Scan for the cell matching the given text and deliver its (X, Y) coordinate at center. 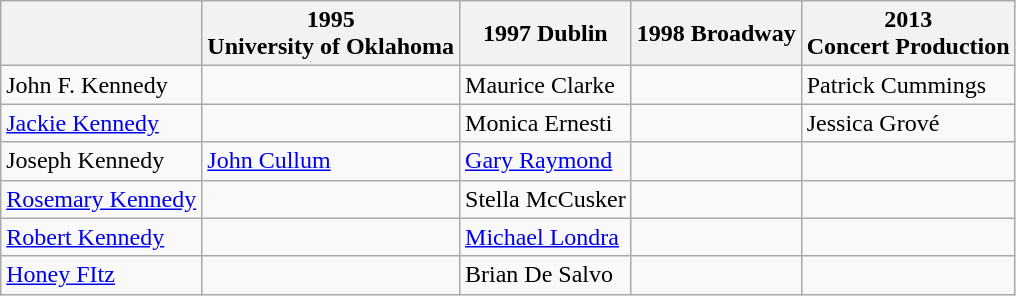
Michael Londra (546, 237)
Joseph Kennedy (102, 161)
Jackie Kennedy (102, 123)
Brian De Salvo (546, 275)
Honey FItz (102, 275)
Rosemary Kennedy (102, 199)
Stella McCusker (546, 199)
Patrick Cummings (908, 85)
Monica Ernesti (546, 123)
2013Concert Production (908, 34)
1995University of Oklahoma (331, 34)
John F. Kennedy (102, 85)
Maurice Clarke (546, 85)
John Cullum (331, 161)
Jessica Grové (908, 123)
1997 Dublin (546, 34)
Robert Kennedy (102, 237)
Gary Raymond (546, 161)
1998 Broadway (716, 34)
